From the cell containing the given text, extract its center point as (x, y) coordinate. 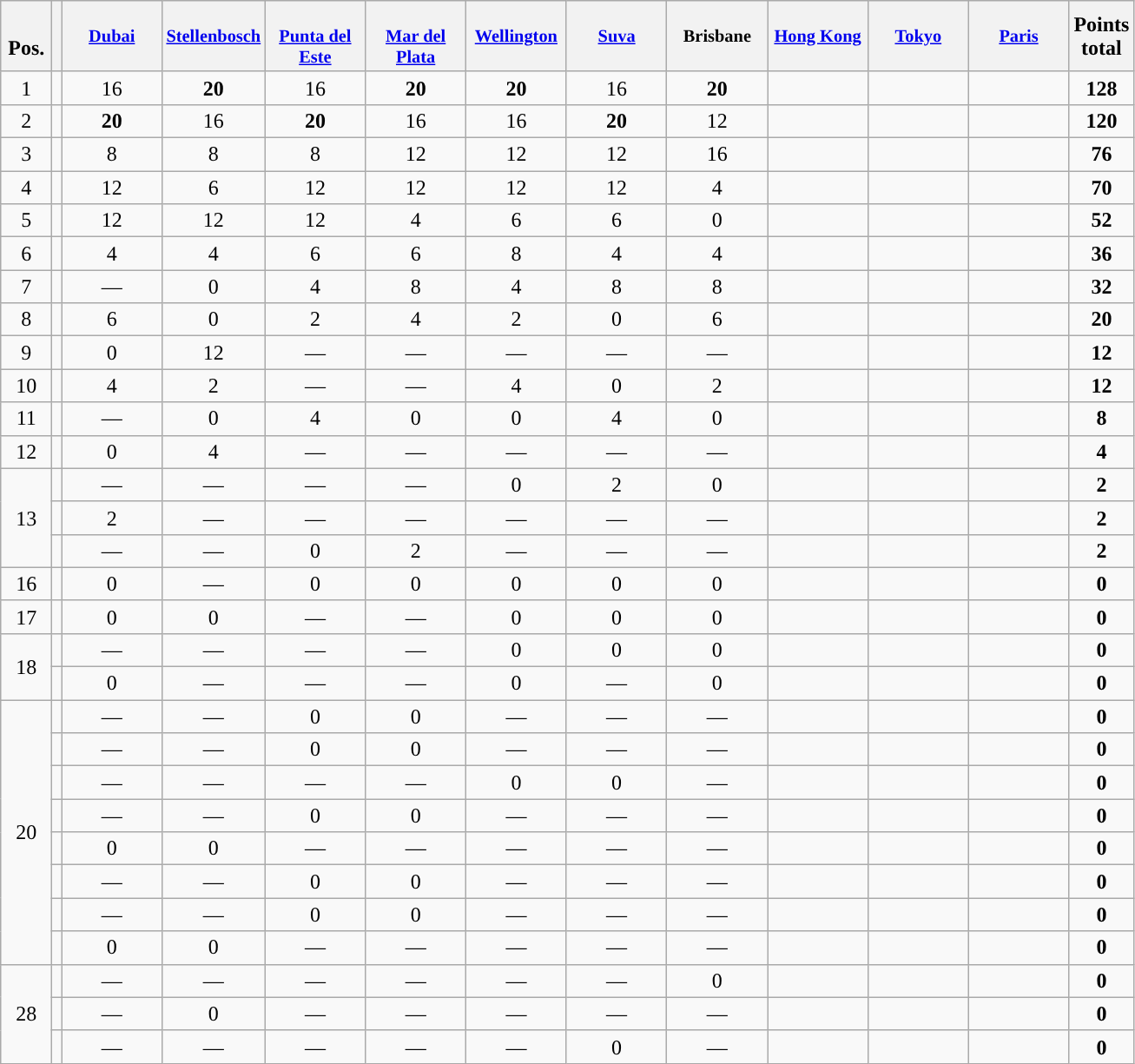
76 (1101, 155)
5 (26, 221)
Brisbane (717, 36)
Mar del Plata (416, 36)
36 (1101, 254)
18 (26, 666)
70 (1101, 188)
120 (1101, 121)
128 (1101, 88)
10 (26, 386)
Wellington (517, 36)
Pos. (26, 36)
Dubai (112, 36)
9 (26, 353)
Tokyo (918, 36)
32 (1101, 287)
17 (26, 617)
Punta del Este (315, 36)
13 (26, 518)
Stellenbosch (214, 36)
3 (26, 155)
7 (26, 287)
28 (26, 1014)
Pointstotal (1101, 36)
Suva (617, 36)
Hong Kong (818, 36)
Paris (1019, 36)
52 (1101, 221)
1 (26, 88)
11 (26, 419)
